Provide the (x, y) coordinate of the cell's center where the given text is located.  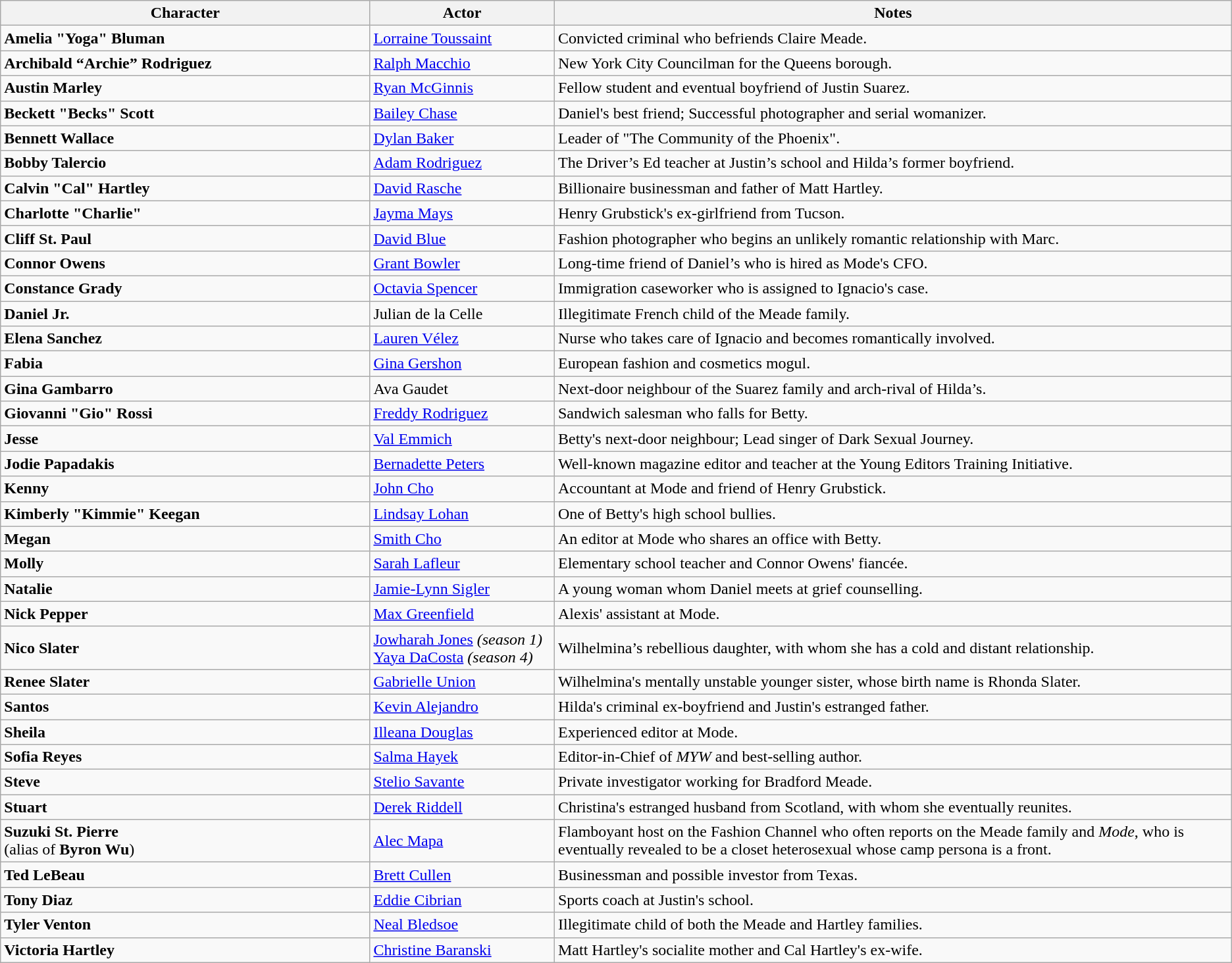
Kenny (186, 489)
Bennett Wallace (186, 138)
Christine Baranski (462, 950)
Ted LeBeau (186, 875)
Ava Gaudet (462, 389)
Nico Slater (186, 647)
Alexis' assistant at Mode. (892, 614)
Steve (186, 782)
Bobby Talercio (186, 163)
Alec Mapa (462, 841)
Gabrielle Union (462, 681)
Stuart (186, 807)
Giovanni "Gio" Rossi (186, 414)
Kevin Alejandro (462, 706)
European fashion and cosmetics mogul. (892, 364)
David Rasche (462, 188)
Freddy Rodriguez (462, 414)
Dylan Baker (462, 138)
Renee Slater (186, 681)
Eddie Cibrian (462, 900)
Austin Marley (186, 88)
Ralph Macchio (462, 63)
Leader of "The Community of the Phoenix". (892, 138)
Jayma Mays (462, 213)
Fabia (186, 364)
Next-door neighbour of the Suarez family and arch-rival of Hilda’s. (892, 389)
Jowharah Jones (season 1)Yaya DaCosta (season 4) (462, 647)
Hilda's criminal ex-boyfriend and Justin's estranged father. (892, 706)
Nurse who takes care of Ignacio and becomes romantically involved. (892, 339)
Matt Hartley's socialite mother and Cal Hartley's ex-wife. (892, 950)
Betty's next-door neighbour; Lead singer of Dark Sexual Journey. (892, 439)
Molly (186, 564)
Fellow student and eventual boyfriend of Justin Suarez. (892, 88)
Daniel Jr. (186, 314)
Fashion photographer who begins an unlikely romantic relationship with Marc. (892, 238)
Illeana Douglas (462, 732)
Lindsay Lohan (462, 514)
Tony Diaz (186, 900)
Max Greenfield (462, 614)
Brett Cullen (462, 875)
Lauren Vélez (462, 339)
Derek Riddell (462, 807)
Sports coach at Justin's school. (892, 900)
David Blue (462, 238)
Calvin "Cal" Hartley (186, 188)
Beckett "Becks" Scott (186, 113)
Ryan McGinnis (462, 88)
Sheila (186, 732)
Gina Gambarro (186, 389)
Amelia "Yoga" Bluman (186, 38)
Bailey Chase (462, 113)
Character (186, 13)
Daniel's best friend; Successful photographer and serial womanizer. (892, 113)
Immigration caseworker who is assigned to Ignacio's case. (892, 288)
Elementary school teacher and Connor Owens' fiancée. (892, 564)
Kimberly "Kimmie" Keegan (186, 514)
Julian de la Celle (462, 314)
Accountant at Mode and friend of Henry Grubstick. (892, 489)
Gina Gershon (462, 364)
Adam Rodriguez (462, 163)
The Driver’s Ed teacher at Justin’s school and Hilda’s former boyfriend. (892, 163)
Archibald “Archie” Rodriguez (186, 63)
Victoria Hartley (186, 950)
Smith Cho (462, 539)
A young woman whom Daniel meets at grief counselling. (892, 589)
Sofia Reyes (186, 757)
Long-time friend of Daniel’s who is hired as Mode's CFO. (892, 263)
Private investigator working for Bradford Meade. (892, 782)
Charlotte "Charlie" (186, 213)
Constance Grady (186, 288)
Illegitimate French child of the Meade family. (892, 314)
Megan (186, 539)
Cliff St. Paul (186, 238)
Businessman and possible investor from Texas. (892, 875)
Neal Bledsoe (462, 925)
Santos (186, 706)
Bernadette Peters (462, 464)
One of Betty's high school bullies. (892, 514)
Nick Pepper (186, 614)
Sarah Lafleur (462, 564)
Salma Hayek (462, 757)
Illegitimate child of both the Meade and Hartley families. (892, 925)
Well-known magazine editor and teacher at the Young Editors Training Initiative. (892, 464)
Suzuki St. Pierre(alias of Byron Wu) (186, 841)
Notes (892, 13)
Tyler Venton (186, 925)
Lorraine Toussaint (462, 38)
Stelio Savante (462, 782)
Experienced editor at Mode. (892, 732)
John Cho (462, 489)
Convicted criminal who befriends Claire Meade. (892, 38)
Wilhelmina's mentally unstable younger sister, whose birth name is Rhonda Slater. (892, 681)
Billionaire businessman and father of Matt Hartley. (892, 188)
Val Emmich (462, 439)
Actor (462, 13)
Christina's estranged husband from Scotland, with whom she eventually reunites. (892, 807)
Connor Owens (186, 263)
An editor at Mode who shares an office with Betty. (892, 539)
Octavia Spencer (462, 288)
Jamie-Lynn Sigler (462, 589)
New York City Councilman for the Queens borough. (892, 63)
Sandwich salesman who falls for Betty. (892, 414)
Jodie Papadakis (186, 464)
Jesse (186, 439)
Editor-in-Chief of MYW and best-selling author. (892, 757)
Wilhelmina’s rebellious daughter, with whom she has a cold and distant relationship. (892, 647)
Natalie (186, 589)
Elena Sanchez (186, 339)
Henry Grubstick's ex-girlfriend from Tucson. (892, 213)
Grant Bowler (462, 263)
